Provide the [X, Y] coordinate of the cell's center where the given text is located.  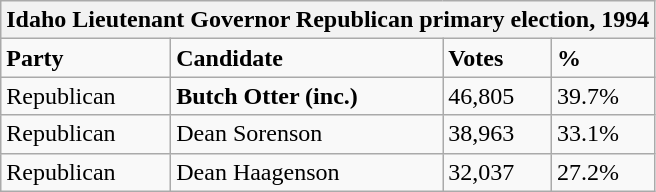
Votes [498, 58]
33.1% [602, 134]
Idaho Lieutenant Governor Republican primary election, 1994 [328, 20]
Candidate [307, 58]
46,805 [498, 96]
% [602, 58]
Party [86, 58]
32,037 [498, 172]
Dean Sorenson [307, 134]
38,963 [498, 134]
Dean Haagenson [307, 172]
Butch Otter (inc.) [307, 96]
27.2% [602, 172]
39.7% [602, 96]
